Locate the cell with the specified text and output its [X, Y] center coordinate. 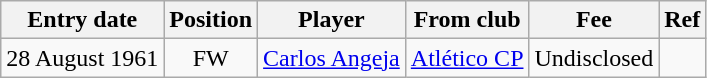
From club [467, 20]
FW [211, 58]
Entry date [82, 20]
Position [211, 20]
Carlos Angeja [332, 58]
Player [332, 20]
Fee [594, 20]
Ref [682, 20]
Undisclosed [594, 58]
Atlético CP [467, 58]
28 August 1961 [82, 58]
